Capture the cell that displays the provided text and extract its (X, Y) central coordinate. 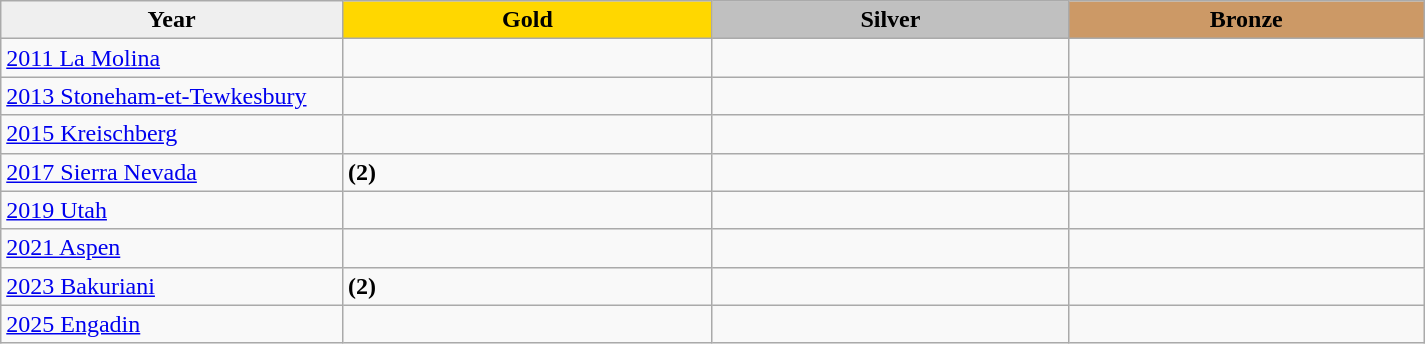
2023 Bakuriani (172, 286)
2021 Aspen (172, 248)
Year (172, 20)
2015 Kreischberg (172, 134)
Gold (527, 20)
2011 La Molina (172, 58)
2025 Engadin (172, 324)
Bronze (1246, 20)
2013 Stoneham-et-Tewkesbury (172, 96)
Silver (890, 20)
2019 Utah (172, 210)
2017 Sierra Nevada (172, 172)
